Capture the cell that displays the provided text and extract its (x, y) central coordinate. 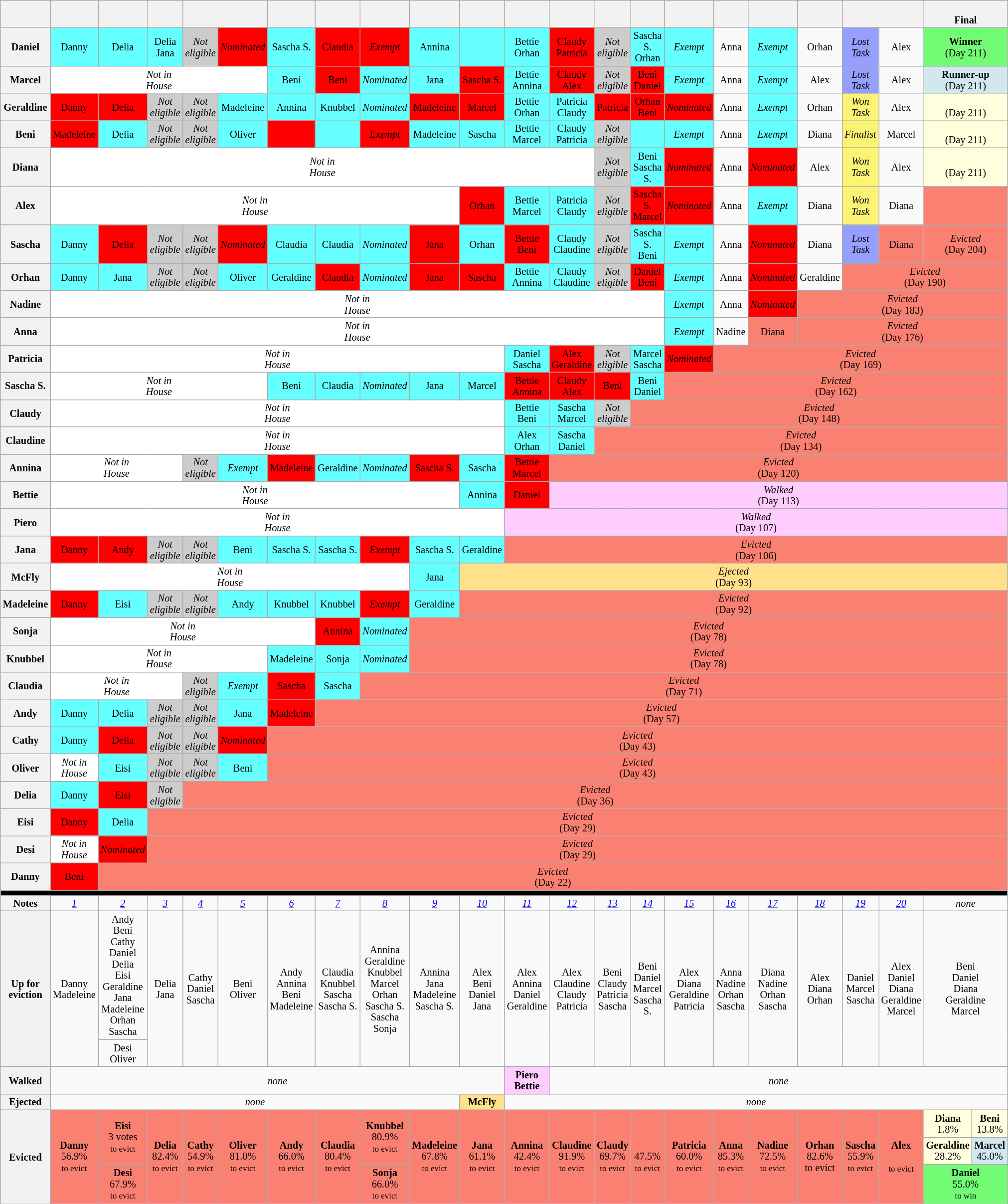
Patricia60.0%to evict (689, 1157)
47.5%to evict (647, 1157)
Evicted(Day 22) (553, 877)
DesiOliver (123, 1053)
Anna85.3%to evict (731, 1157)
Eisi3 votesto evict (123, 1137)
Claudy69.7%to evict (612, 1157)
Evicted(Day 176) (902, 331)
AndyAnninaBeniMadeleine (292, 989)
11 (527, 903)
5 (243, 903)
Knubbel80.9%to evict (385, 1137)
Oliver81.0%to evict (243, 1157)
3 (166, 903)
Piero (25, 523)
BeniSascha S. (647, 167)
AndyBeniCathyDanielDeliaEisiGeraldineJanaMadeleineOrhanSascha (123, 975)
Ejected (25, 1102)
Sonja66.0%to evict (385, 1184)
Marcel45.0% (990, 1151)
MarcelSascha (647, 359)
1 (74, 903)
Sascha S.Marcel (647, 205)
Evicted (25, 1157)
Evicted(Day 36) (595, 795)
Delia82.4%to evict (166, 1157)
Bettie (25, 495)
AnnaNadineOrhanSascha (731, 989)
Claudine91.9%to evict (572, 1157)
OrhanBeni (647, 107)
Finalist (860, 134)
Evicted(Day 162) (837, 386)
Desi (25, 849)
Cathy (25, 740)
Evicted(Day 57) (661, 713)
DanielSascha (527, 359)
Geraldine28.2% (948, 1151)
4 (200, 903)
Walked(Day 113) (779, 495)
CathyDanielSascha (200, 989)
7 (337, 903)
PieroBettie (527, 1080)
Final (966, 14)
10 (482, 903)
14 (647, 903)
Evicted(Day 120) (779, 468)
Evicted(Day 190) (925, 277)
Evicted(Day 183) (902, 304)
SaschaDaniel (572, 441)
Evicted(Day 148) (819, 413)
BeniDanielMarcelSascha S. (647, 989)
12 (572, 903)
AlexAnninaDanielGeraldine (527, 989)
Evicted(Day 71) (684, 685)
Notes (25, 903)
Up foreviction (25, 989)
18 (820, 903)
AnninaJanaMadeleineSascha S. (435, 989)
20 (901, 903)
Diana1.8% (948, 1123)
Evicted(Day 134) (801, 441)
Evicted(Day 204) (966, 243)
AlexOrhan (527, 441)
Claudy (25, 413)
Sascha S.Orhan (647, 47)
DannyMadeleine (74, 989)
Cathy54.9%to evict (200, 1157)
Walked (25, 1080)
AlexDianaGeraldinePatricia (689, 989)
17 (773, 903)
Runner-up(Day 211) (966, 80)
2 (123, 903)
DanielBeni (647, 277)
Nadine72.5%to evict (773, 1157)
Madeleine67.8%to evict (435, 1157)
Evicted(Day 169) (860, 359)
Sascha55.9%to evict (860, 1157)
Walked(Day 107) (756, 523)
Annina42.4%to evict (527, 1157)
Claudia80.4%to evict (337, 1157)
15 (689, 903)
Desi67.9%to evict (123, 1184)
Alexto evict (901, 1157)
Ejected(Day 93) (734, 577)
DanielMarcelSascha (860, 989)
SaschaMarcel (572, 413)
6 (292, 903)
9 (435, 903)
Orhan82.6%to evict (820, 1157)
13 (612, 903)
Daniel55.0%to win (966, 1184)
ClaudiaKnubbelSaschaSascha S. (337, 989)
Andy66.0% to evict (292, 1157)
Evicted(Day 106) (756, 550)
Jana61.1%to evict (482, 1157)
Claudine (25, 441)
8 (385, 903)
AlexClaudineClaudyPatricia (572, 989)
BeniOliver (243, 989)
Winner(Day 211) (966, 47)
AnninaGeraldineKnubbelMarcelOrhanSascha S.SaschaSonja (385, 989)
BeniDanielDianaGeraldineMarcel (966, 989)
19 (860, 903)
Sascha S.Beni (647, 243)
16 (731, 903)
AlexDanielDianaGeraldineMarcel (901, 989)
AlexBeniDanielJana (482, 989)
DianaNadineOrhanSascha (773, 989)
AlexDianaOrhan (820, 989)
Danny 56.9%to evict (74, 1157)
Beni13.8% (990, 1123)
Evicted(Day 92) (734, 603)
AlexGeraldine (572, 359)
BeniClaudyPatriciaSascha (612, 989)
